Provide the [x, y] coordinate of the cell's center where the given text is located.  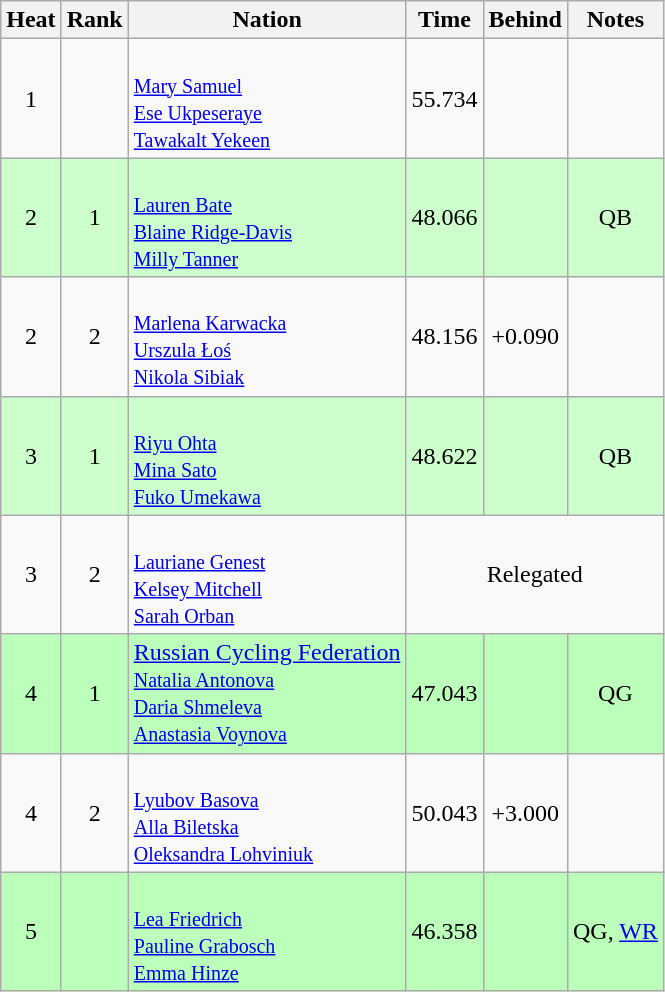
Heat [31, 20]
QG [615, 694]
Nation [267, 20]
QG, WR [615, 932]
Rank [94, 20]
Riyu OhtaMina SatoFuko Umekawa [267, 456]
Lauriane GenestKelsey MitchellSarah Orban [267, 574]
Mary SamuelEse UkpeserayeTawakalt Yekeen [267, 98]
48.156 [444, 336]
Behind [525, 20]
5 [31, 932]
Lauren BateBlaine Ridge-DavisMilly Tanner [267, 218]
48.622 [444, 456]
Marlena KarwackaUrszula ŁośNikola Sibiak [267, 336]
50.043 [444, 812]
+0.090 [525, 336]
Notes [615, 20]
Relegated [534, 574]
Time [444, 20]
55.734 [444, 98]
46.358 [444, 932]
+3.000 [525, 812]
48.066 [444, 218]
Lyubov BasovaAlla BiletskaOleksandra Lohviniuk [267, 812]
Russian Cycling FederationNatalia AntonovaDaria ShmelevaAnastasia Voynova [267, 694]
Lea FriedrichPauline GraboschEmma Hinze [267, 932]
47.043 [444, 694]
